Identify which cell holds the provided text, then report its (x, y) central coordinate. 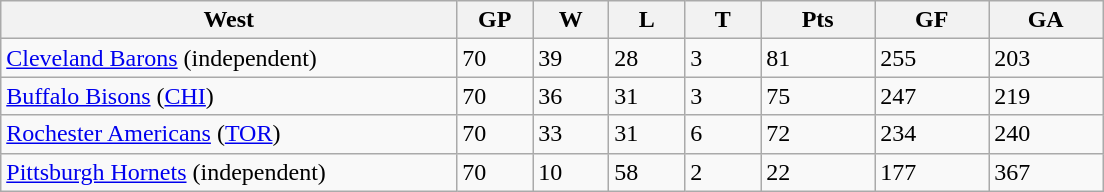
Pittsburgh Hornets (independent) (229, 172)
Buffalo Bisons (CHI) (229, 96)
Cleveland Barons (independent) (229, 58)
72 (818, 134)
GF (932, 20)
255 (932, 58)
2 (723, 172)
Rochester Americans (TOR) (229, 134)
6 (723, 134)
22 (818, 172)
367 (1046, 172)
33 (571, 134)
81 (818, 58)
247 (932, 96)
58 (647, 172)
219 (1046, 96)
West (229, 20)
W (571, 20)
234 (932, 134)
T (723, 20)
Pts (818, 20)
GP (495, 20)
75 (818, 96)
177 (932, 172)
39 (571, 58)
GA (1046, 20)
36 (571, 96)
203 (1046, 58)
L (647, 20)
240 (1046, 134)
28 (647, 58)
10 (571, 172)
